Capture the cell that displays the provided text and extract its (X, Y) central coordinate. 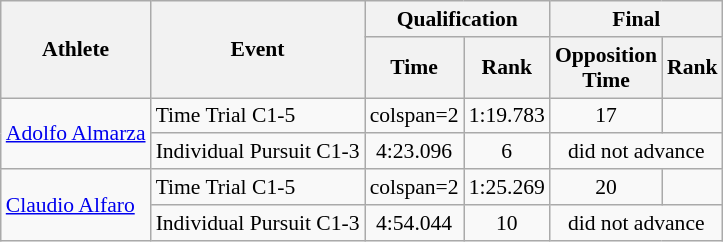
6 (507, 152)
OppositionTime (606, 68)
Athlete (76, 50)
Time (414, 68)
Claudio Alfaro (76, 204)
20 (606, 187)
Event (258, 50)
Adolfo Almarza (76, 134)
Qualification (458, 19)
Final (636, 19)
1:25.269 (507, 187)
4:54.044 (414, 223)
10 (507, 223)
4:23.096 (414, 152)
1:19.783 (507, 116)
17 (606, 116)
